Provide the (x, y) coordinate of the cell's center where the given text is located.  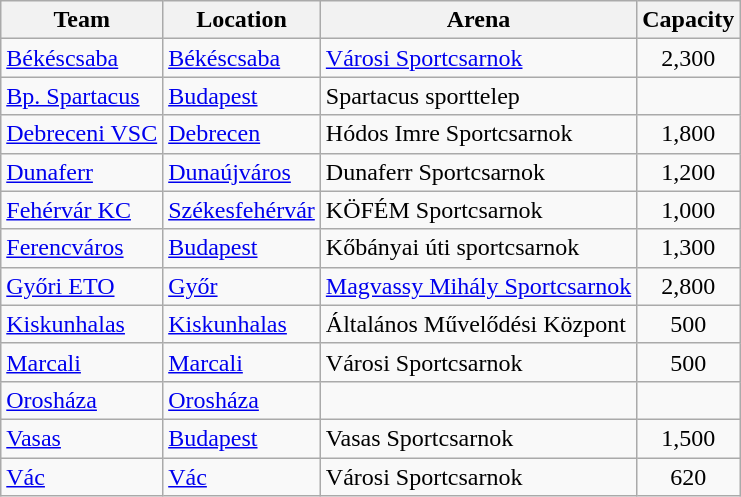
KÖFÉM Sportcsarnok (478, 210)
Location (242, 20)
Vasas Sportcsarnok (478, 438)
Arena (478, 20)
Vasas (82, 438)
1,300 (688, 248)
Dunaferr (82, 172)
Fehérvár KC (82, 210)
1,500 (688, 438)
Debreceni VSC (82, 134)
Capacity (688, 20)
Team (82, 20)
Győr (242, 286)
Debrecen (242, 134)
2,800 (688, 286)
Győri ETO (82, 286)
Dunaferr Sportcsarnok (478, 172)
Magvassy Mihály Sportcsarnok (478, 286)
Kőbányai úti sportcsarnok (478, 248)
1,800 (688, 134)
Székesfehérvár (242, 210)
2,300 (688, 58)
1,200 (688, 172)
Spartacus sporttelep (478, 96)
620 (688, 477)
Általános Művelődési Központ (478, 324)
Bp. Spartacus (82, 96)
Hódos Imre Sportcsarnok (478, 134)
Ferencváros (82, 248)
Dunaújváros (242, 172)
1,000 (688, 210)
